Extract the [x, y] coordinate from the center of the cell holding the provided text.  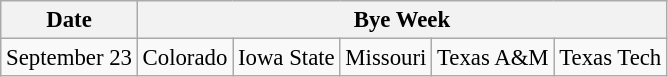
Colorado [184, 58]
Texas Tech [610, 58]
Missouri [386, 58]
Iowa State [286, 58]
Texas A&M [493, 58]
September 23 [69, 58]
Date [69, 20]
Bye Week [402, 20]
